Search for the cell housing the specified text and yield its [X, Y] center coordinate. 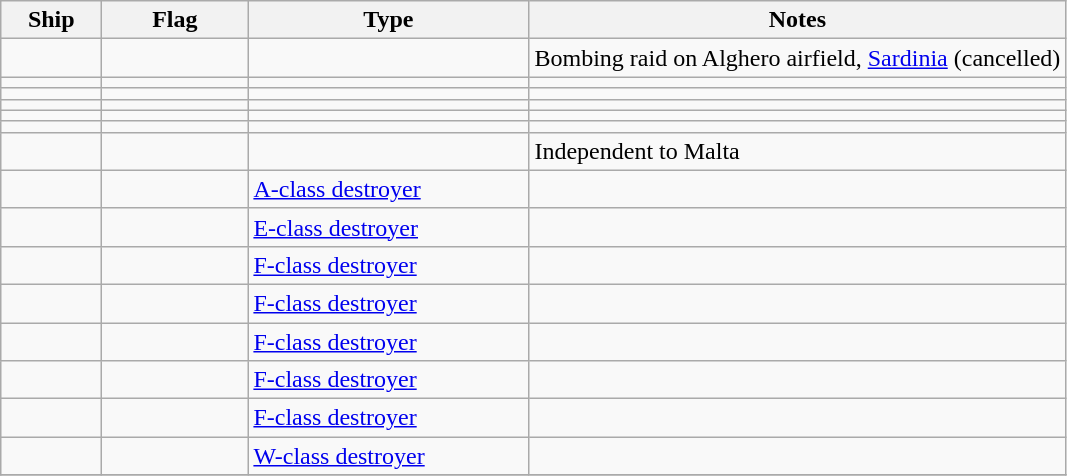
E-class destroyer [388, 227]
Bombing raid on Alghero airfield, Sardinia (cancelled) [798, 58]
A-class destroyer [388, 189]
Type [388, 20]
Independent to Malta [798, 151]
Notes [798, 20]
W-class destroyer [388, 456]
Flag [175, 20]
Ship [52, 20]
